Scan for the cell matching the given text and deliver its [x, y] coordinate at center. 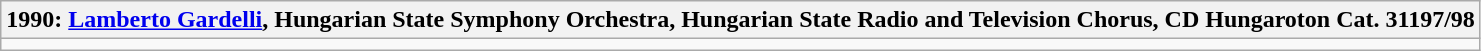
1990: Lamberto Gardelli, Hungarian State Symphony Orchestra, Hungarian State Radio and Television Chorus, CD Hungaroton Cat. 31197/98 [741, 20]
